From the cell containing the given text, extract its center point as [X, Y] coordinate. 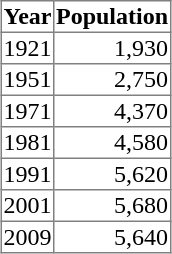
5,640 [112, 237]
4,580 [112, 143]
5,620 [112, 174]
2,750 [112, 80]
4,370 [112, 111]
1991 [27, 174]
1951 [27, 80]
2001 [27, 206]
1,930 [112, 48]
Year [27, 17]
Population [112, 17]
1971 [27, 111]
5,680 [112, 206]
1921 [27, 48]
1981 [27, 143]
2009 [27, 237]
